Detect which cell encompasses the target text, then output its (X, Y) center coordinate. 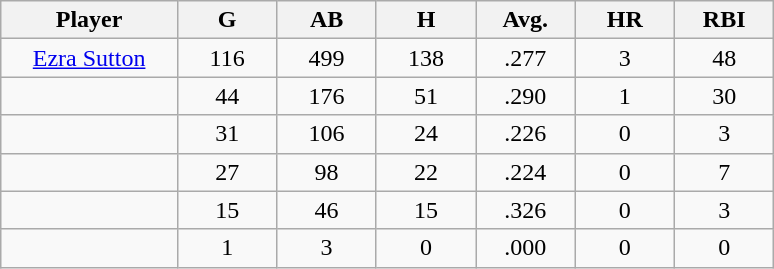
Player (90, 20)
499 (326, 58)
HR (624, 20)
H (426, 20)
138 (426, 58)
.000 (526, 248)
.326 (526, 210)
48 (724, 58)
Ezra Sutton (90, 58)
116 (226, 58)
31 (226, 134)
.290 (526, 96)
46 (326, 210)
24 (426, 134)
98 (326, 172)
51 (426, 96)
.277 (526, 58)
176 (326, 96)
Avg. (526, 20)
106 (326, 134)
AB (326, 20)
.224 (526, 172)
30 (724, 96)
27 (226, 172)
22 (426, 172)
7 (724, 172)
.226 (526, 134)
G (226, 20)
44 (226, 96)
RBI (724, 20)
